Detect which cell encompasses the target text, then output its [x, y] center coordinate. 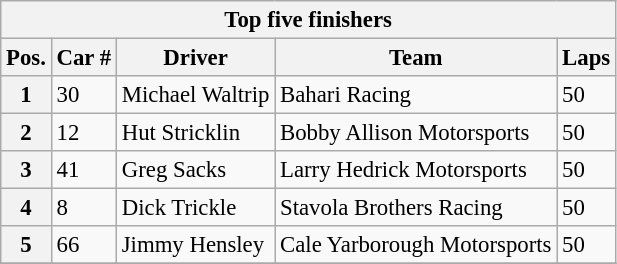
Pos. [26, 58]
Michael Waltrip [195, 95]
30 [84, 95]
Hut Stricklin [195, 133]
Greg Sacks [195, 170]
Cale Yarborough Motorsports [416, 245]
2 [26, 133]
5 [26, 245]
1 [26, 95]
Bahari Racing [416, 95]
8 [84, 208]
Bobby Allison Motorsports [416, 133]
12 [84, 133]
Car # [84, 58]
Team [416, 58]
Driver [195, 58]
Laps [586, 58]
41 [84, 170]
Stavola Brothers Racing [416, 208]
66 [84, 245]
4 [26, 208]
Dick Trickle [195, 208]
Top five finishers [308, 20]
3 [26, 170]
Larry Hedrick Motorsports [416, 170]
Jimmy Hensley [195, 245]
